Pinpoint the cell where the given text exists, returning its (x, y) midpoint coordinate. 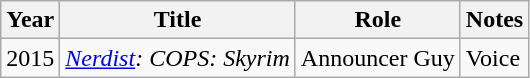
Title (178, 20)
Role (378, 20)
Year (30, 20)
Nerdist: COPS: Skyrim (178, 58)
Notes (494, 20)
Announcer Guy (378, 58)
Voice (494, 58)
2015 (30, 58)
